Extract the [x, y] coordinate from the center of the cell holding the provided text.  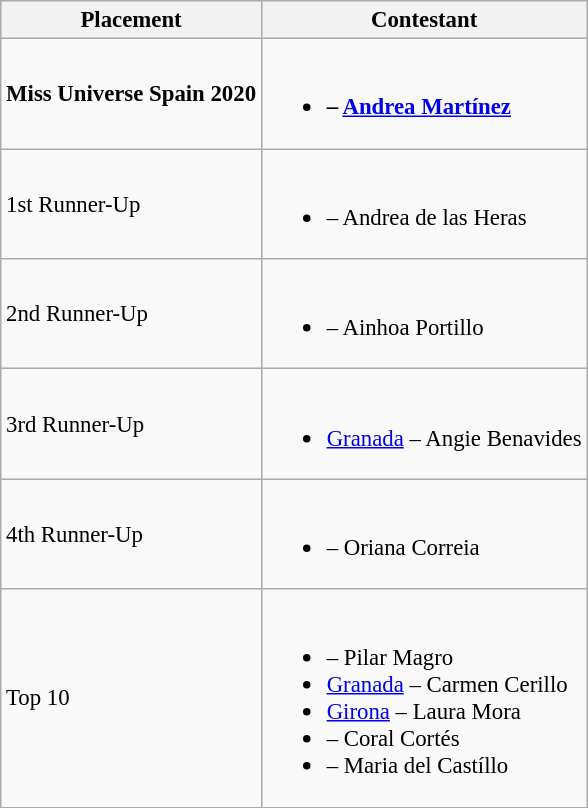
Placement [132, 20]
– Andrea Martínez [424, 94]
2nd Runner-Up [132, 314]
– Andrea de las Heras [424, 204]
– Oriana Correia [424, 534]
– Ainhoa Portillo [424, 314]
Contestant [424, 20]
1st Runner-Up [132, 204]
Top 10 [132, 698]
Miss Universe Spain 2020 [132, 94]
– Pilar Magro Granada – Carmen Cerillo Girona – Laura Mora – Coral Cortés – Maria del Castíllo [424, 698]
Granada – Angie Benavides [424, 424]
3rd Runner-Up [132, 424]
4th Runner-Up [132, 534]
